Provide the [X, Y] coordinate of the cell's center where the given text is located.  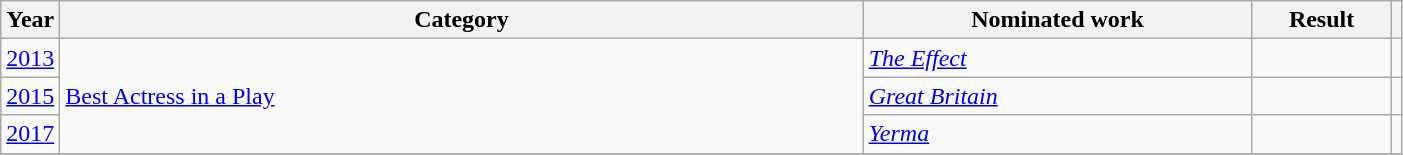
2017 [30, 134]
The Effect [1058, 58]
Nominated work [1058, 20]
Year [30, 20]
Best Actress in a Play [462, 96]
2015 [30, 96]
Great Britain [1058, 96]
Category [462, 20]
Result [1322, 20]
2013 [30, 58]
Yerma [1058, 134]
